Detect which cell encompasses the target text, then output its (x, y) center coordinate. 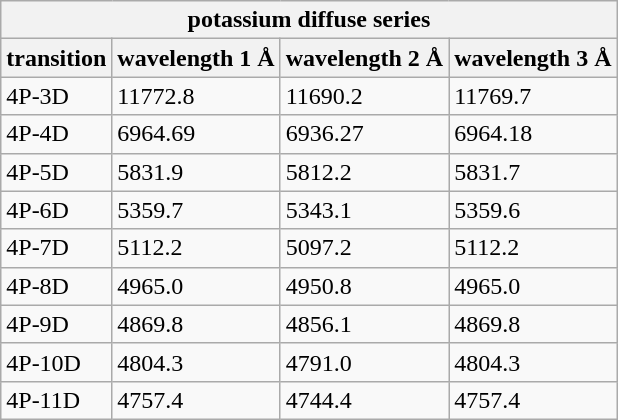
5831.7 (533, 172)
wavelength 3 Å (533, 58)
5359.7 (196, 210)
4P-9D (56, 324)
11690.2 (364, 96)
4P-10D (56, 362)
5359.6 (533, 210)
4P-5D (56, 172)
wavelength 1 Å (196, 58)
6936.27 (364, 134)
4744.4 (364, 400)
transition (56, 58)
11772.8 (196, 96)
4791.0 (364, 362)
4P-8D (56, 286)
4P-11D (56, 400)
wavelength 2 Å (364, 58)
4P-7D (56, 248)
11769.7 (533, 96)
4P-6D (56, 210)
potassium diffuse series (309, 20)
5097.2 (364, 248)
6964.18 (533, 134)
6964.69 (196, 134)
5812.2 (364, 172)
4950.8 (364, 286)
4P-4D (56, 134)
5831.9 (196, 172)
5343.1 (364, 210)
4P-3D (56, 96)
4856.1 (364, 324)
